Return the (X, Y) coordinate for the center point of the cell that contains the specified text.  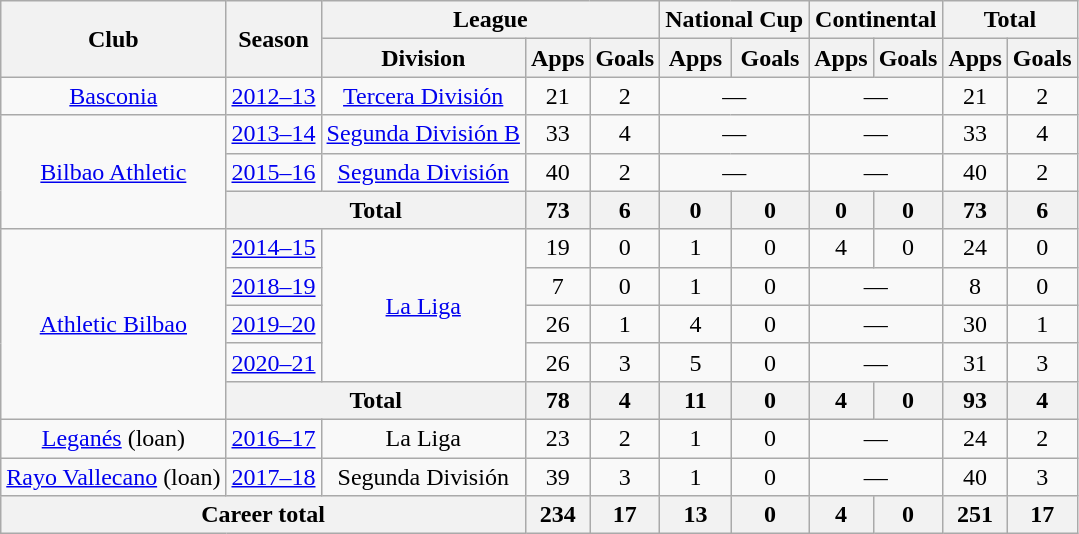
234 (557, 515)
Leganés (loan) (114, 438)
2019–20 (274, 324)
Athletic Bilbao (114, 324)
251 (975, 515)
2015–16 (274, 172)
Season (274, 39)
Basconia (114, 96)
2014–15 (274, 248)
2012–13 (274, 96)
2018–19 (274, 286)
2016–17 (274, 438)
Continental (876, 20)
78 (557, 400)
11 (696, 400)
Bilbao Athletic (114, 172)
League (490, 20)
30 (975, 324)
19 (557, 248)
8 (975, 286)
2017–18 (274, 477)
Career total (264, 515)
2013–14 (274, 134)
Division (423, 58)
7 (557, 286)
23 (557, 438)
Club (114, 39)
93 (975, 400)
Rayo Vallecano (loan) (114, 477)
Segunda División B (423, 134)
5 (696, 362)
2020–21 (274, 362)
39 (557, 477)
National Cup (734, 20)
31 (975, 362)
Tercera División (423, 96)
13 (696, 515)
